For the text-containing cell, return its midpoint in [x, y] coordinate format. 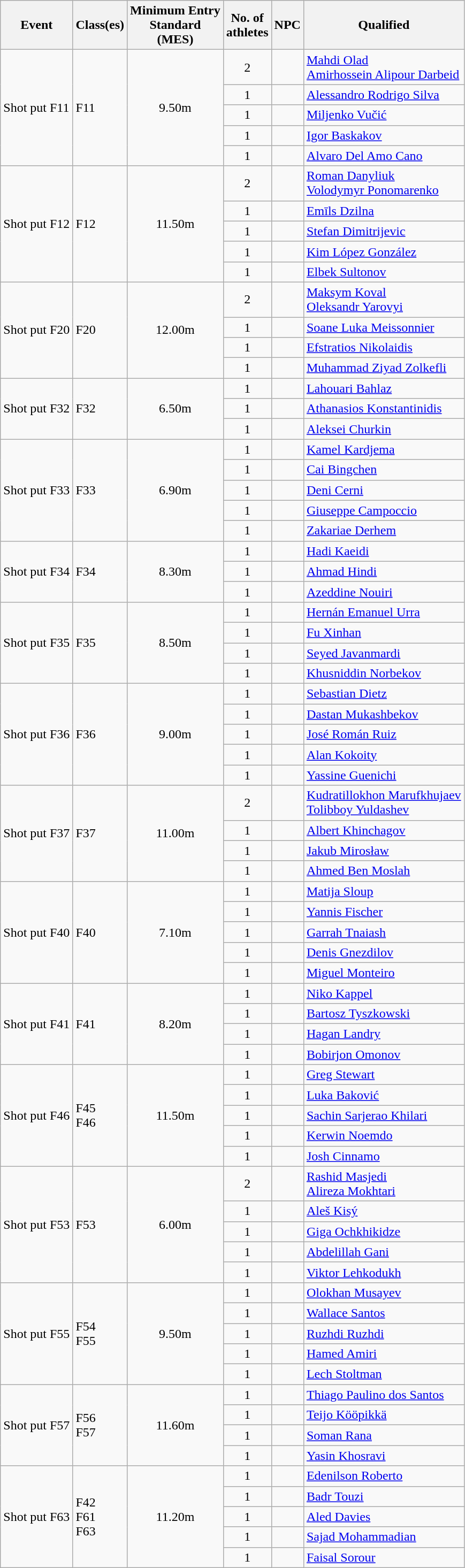
F40 [100, 932]
Shot put F40 [36, 932]
Shot put F11 [36, 108]
11.20m [176, 1517]
Yannis Fischer [384, 912]
Aleksei Churkin [384, 429]
F45F46 [100, 1115]
Yasin Khosravi [384, 1456]
Kim López González [384, 251]
6.90m [176, 490]
Alvaro Del Amo Cano [384, 156]
Ruzhdi Ruzhdi [384, 1334]
F11 [100, 108]
Kerwin Noemdo [384, 1136]
Bobirjon Omonov [384, 1054]
Giga Ochkhikidze [384, 1232]
Yassine Guenichi [384, 775]
Seyed Javanmardi [384, 653]
Matija Sloup [384, 891]
Shot put F34 [36, 571]
Soman Rana [384, 1435]
Hernán Emanuel Urra [384, 612]
Abdelillah Gani [384, 1252]
Lech Stoltman [384, 1374]
Jakub Mirosław [384, 851]
Khusniddin Norbekov [384, 674]
Miljenko Vučić [384, 115]
F35 [100, 643]
Shot put F12 [36, 224]
Qualified [384, 25]
Wallace Santos [384, 1313]
Bartosz Tyszkowski [384, 1014]
Denis Gnezdilov [384, 952]
Rashid MasjediAlireza Mokhtari [384, 1183]
F41 [100, 1024]
Cai Bingchen [384, 470]
Class(es) [100, 25]
Stefan Dimitrijevic [384, 231]
Shot put F35 [36, 643]
F56F57 [100, 1425]
Muhammad Ziyad Zolkefli [384, 368]
Maksym KovalOleksandr Yarovyi [384, 300]
Event [36, 25]
Zakariae Derhem [384, 531]
Greg Stewart [384, 1075]
7.10m [176, 932]
Edenilson Roberto [384, 1476]
Kamel Kardjema [384, 449]
Azeddine Nouiri [384, 592]
Garrah Tnaiash [384, 932]
Hagan Landry [384, 1034]
Viktor Lehkodukh [384, 1272]
Miguel Monteiro [384, 973]
Emīls Dzilna [384, 211]
Hadi Kaeidi [384, 551]
Ahmad Hindi [384, 571]
8.50m [176, 643]
F54F55 [100, 1333]
Deni Cerni [384, 490]
NPC [287, 25]
F34 [100, 571]
Shot put F20 [36, 330]
F36 [100, 735]
Josh Cinnamo [384, 1156]
Niko Kappel [384, 993]
Kudratillokhon MarufkhujaevTolibboy Yuldashev [384, 802]
Lahouari Bahlaz [384, 388]
Elbek Sultonov [384, 272]
8.20m [176, 1024]
F20 [100, 330]
Shot put F33 [36, 490]
Aled Davies [384, 1517]
Roman DanyliukVolodymyr Ponomarenko [384, 183]
F12 [100, 224]
Shot put F46 [36, 1115]
Teijo Kööpikkä [384, 1415]
Igor Baskakov [384, 135]
F32 [100, 409]
Faisal Sorour [384, 1557]
Shot put F57 [36, 1425]
6.50m [176, 409]
Olokhan Musayev [384, 1292]
Aleš Kisý [384, 1211]
Dastan Mukashbekov [384, 714]
F53 [100, 1224]
Alessandro Rodrigo Silva [384, 95]
Luka Baković [384, 1095]
F33 [100, 490]
Thiago Paulino dos Santos [384, 1395]
Shot put F37 [36, 833]
Shot put F53 [36, 1224]
José Román Ruiz [384, 735]
Athanasios Konstantinidis [384, 409]
F42F61F63 [100, 1517]
Sebastian Dietz [384, 694]
11.00m [176, 833]
Hamed Amiri [384, 1354]
Fu Xinhan [384, 632]
Shot put F55 [36, 1333]
Mahdi OladAmirhossein Alipour Darbeid [384, 67]
Shot put F36 [36, 735]
Albert Khinchagov [384, 830]
8.30m [176, 571]
Alan Kokoity [384, 755]
Ahmed Ben Moslah [384, 871]
F37 [100, 833]
Shot put F41 [36, 1024]
Minimum EntryStandard(MES) [176, 25]
Badr Touzi [384, 1496]
Shot put F32 [36, 409]
11.60m [176, 1425]
Sajad Mohammadian [384, 1537]
12.00m [176, 330]
6.00m [176, 1224]
9.00m [176, 735]
Giuseppe Campoccio [384, 510]
Efstratios Nikolaidis [384, 348]
Sachin Sarjerao Khilari [384, 1115]
Soane Luka Meissonnier [384, 327]
Shot put F63 [36, 1517]
No. ofathletes [247, 25]
